Scan for the cell matching the given text and deliver its (X, Y) coordinate at center. 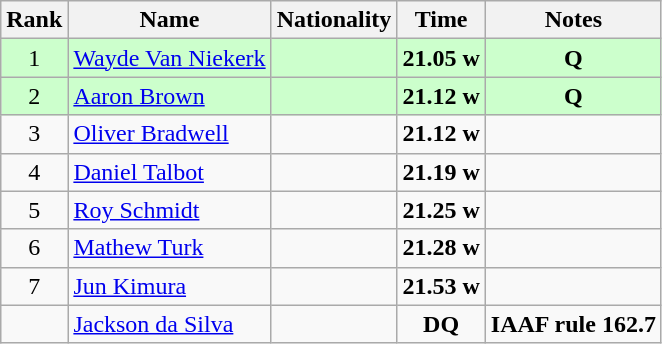
21.53 w (441, 286)
Wayde Van Niekerk (170, 58)
6 (34, 248)
21.25 w (441, 210)
21.19 w (441, 172)
IAAF rule 162.7 (573, 324)
Mathew Turk (170, 248)
Name (170, 20)
Jackson da Silva (170, 324)
Notes (573, 20)
4 (34, 172)
Jun Kimura (170, 286)
Oliver Bradwell (170, 134)
5 (34, 210)
Aaron Brown (170, 96)
DQ (441, 324)
2 (34, 96)
Time (441, 20)
Daniel Talbot (170, 172)
3 (34, 134)
Nationality (334, 20)
Roy Schmidt (170, 210)
Rank (34, 20)
7 (34, 286)
21.05 w (441, 58)
21.28 w (441, 248)
1 (34, 58)
